Locate the cell with the specified text and output its (X, Y) center coordinate. 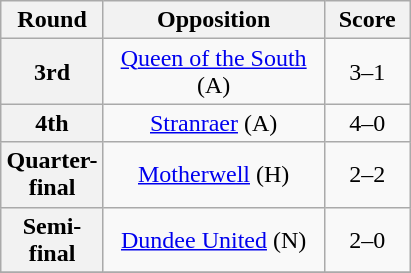
2–2 (367, 174)
Dundee United (N) (214, 240)
4th (52, 123)
Quarter-final (52, 174)
3rd (52, 72)
4–0 (367, 123)
Queen of the South (A) (214, 72)
Score (367, 20)
Semi-final (52, 240)
Motherwell (H) (214, 174)
Stranraer (A) (214, 123)
3–1 (367, 72)
Round (52, 20)
2–0 (367, 240)
Opposition (214, 20)
